Search for the cell housing the specified text and yield its [x, y] center coordinate. 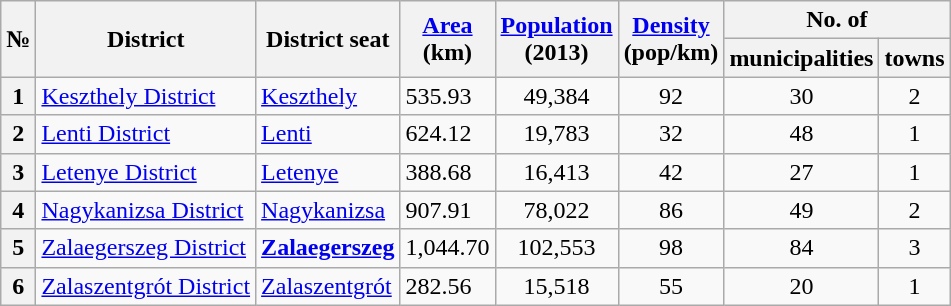
Nagykanizsa District [146, 210]
Zalaegerszeg District [146, 248]
27 [802, 172]
Lenti [328, 134]
86 [671, 210]
49 [802, 210]
Zalaegerszeg [328, 248]
282.56 [448, 286]
102,553 [556, 248]
92 [671, 96]
No. of [837, 20]
98 [671, 248]
388.68 [448, 172]
84 [802, 248]
towns [914, 58]
78,022 [556, 210]
16,413 [556, 172]
48 [802, 134]
Zalaszentgrót [328, 286]
Zalaszentgrót District [146, 286]
42 [671, 172]
District [146, 39]
49,384 [556, 96]
Nagykanizsa [328, 210]
Lenti District [146, 134]
Letenye [328, 172]
20 [802, 286]
Density(pop/km) [671, 39]
6 [18, 286]
municipalities [802, 58]
Letenye District [146, 172]
15,518 [556, 286]
32 [671, 134]
30 [802, 96]
4 [18, 210]
1,044.70 [448, 248]
55 [671, 286]
907.91 [448, 210]
624.12 [448, 134]
№ [18, 39]
Keszthely [328, 96]
District seat [328, 39]
19,783 [556, 134]
535.93 [448, 96]
5 [18, 248]
Population(2013) [556, 39]
Keszthely District [146, 96]
Area(km) [448, 39]
